Extract the (X, Y) coordinate from the center of the cell holding the provided text.  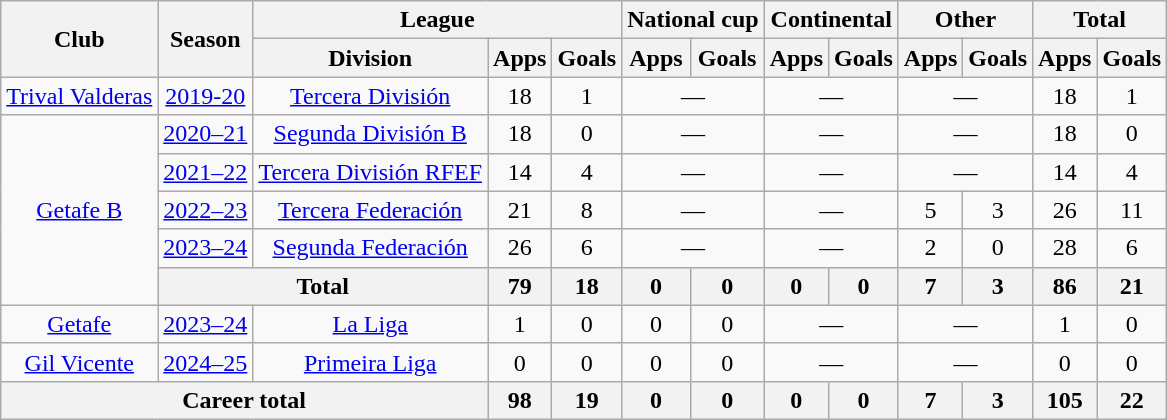
Trival Valderas (80, 96)
105 (1065, 400)
League (438, 20)
11 (1132, 210)
Getafe (80, 324)
Season (206, 39)
8 (587, 210)
Primeira Liga (370, 362)
98 (520, 400)
2021–22 (206, 172)
Getafe B (80, 210)
5 (930, 210)
Career total (244, 400)
2022–23 (206, 210)
2 (930, 248)
Segunda División B (370, 134)
2019-20 (206, 96)
Other (965, 20)
Gil Vicente (80, 362)
Division (370, 58)
La Liga (370, 324)
Continental (831, 20)
79 (520, 286)
National cup (693, 20)
Club (80, 39)
2020–21 (206, 134)
Tercera División RFEF (370, 172)
Tercera Federación (370, 210)
22 (1132, 400)
28 (1065, 248)
86 (1065, 286)
Tercera División (370, 96)
Segunda Federación (370, 248)
19 (587, 400)
2024–25 (206, 362)
